For the text-containing cell, return its midpoint in [X, Y] coordinate format. 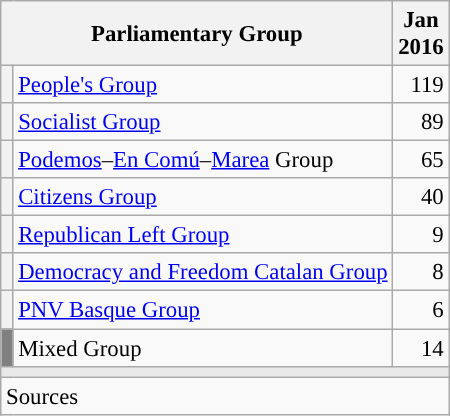
Sources [225, 396]
Mixed Group [203, 348]
9 [421, 235]
Democracy and Freedom Catalan Group [203, 273]
119 [421, 85]
6 [421, 310]
Socialist Group [203, 122]
89 [421, 122]
Citizens Group [203, 197]
People's Group [203, 85]
Parliamentary Group [197, 34]
40 [421, 197]
Podemos–En Comú–Marea Group [203, 160]
14 [421, 348]
Republican Left Group [203, 235]
8 [421, 273]
PNV Basque Group [203, 310]
65 [421, 160]
Jan2016 [421, 34]
